Return (X, Y) of the center of cell containing provided text 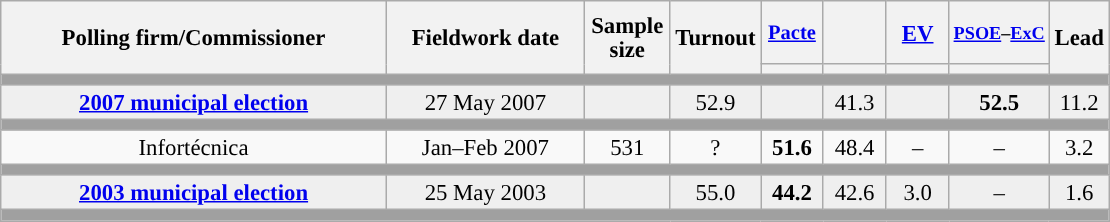
2007 municipal election (194, 102)
Turnout (716, 38)
Sample size (627, 38)
51.6 (792, 148)
3.0 (918, 194)
48.4 (854, 148)
52.5 (999, 102)
EV (918, 32)
42.6 (854, 194)
Pacte (792, 32)
44.2 (792, 194)
Infortécnica (194, 148)
Fieldwork date (485, 38)
25 May 2003 (485, 194)
52.9 (716, 102)
? (716, 148)
3.2 (1079, 148)
PSOE–ExC (999, 32)
41.3 (854, 102)
Lead (1079, 38)
531 (627, 148)
27 May 2007 (485, 102)
2003 municipal election (194, 194)
1.6 (1079, 194)
Jan–Feb 2007 (485, 148)
11.2 (1079, 102)
Polling firm/Commissioner (194, 38)
55.0 (716, 194)
